Output the (X, Y) coordinate of the center of the cell containing the given text.  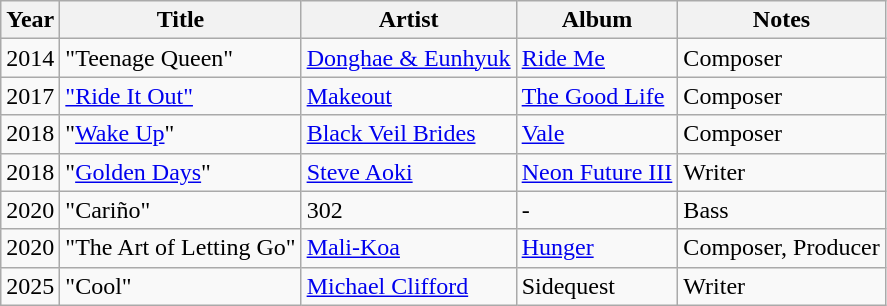
"The Art of Letting Go" (180, 248)
"Ride It Out" (180, 96)
302 (408, 210)
- (597, 210)
"Cariño" (180, 210)
2017 (30, 96)
Album (597, 20)
"Wake Up" (180, 134)
Michael Clifford (408, 286)
Makeout (408, 96)
The Good Life (597, 96)
Hunger (597, 248)
Title (180, 20)
Vale (597, 134)
Composer, Producer (782, 248)
Year (30, 20)
Donghae & Eunhyuk (408, 58)
Ride Me (597, 58)
Artist (408, 20)
2014 (30, 58)
Notes (782, 20)
Bass (782, 210)
Sidequest (597, 286)
2025 (30, 286)
Steve Aoki (408, 172)
"Teenage Queen" (180, 58)
Black Veil Brides (408, 134)
Mali-Koa (408, 248)
"Golden Days" (180, 172)
Neon Future III (597, 172)
"Cool" (180, 286)
